Return (x, y) of the center of cell containing provided text 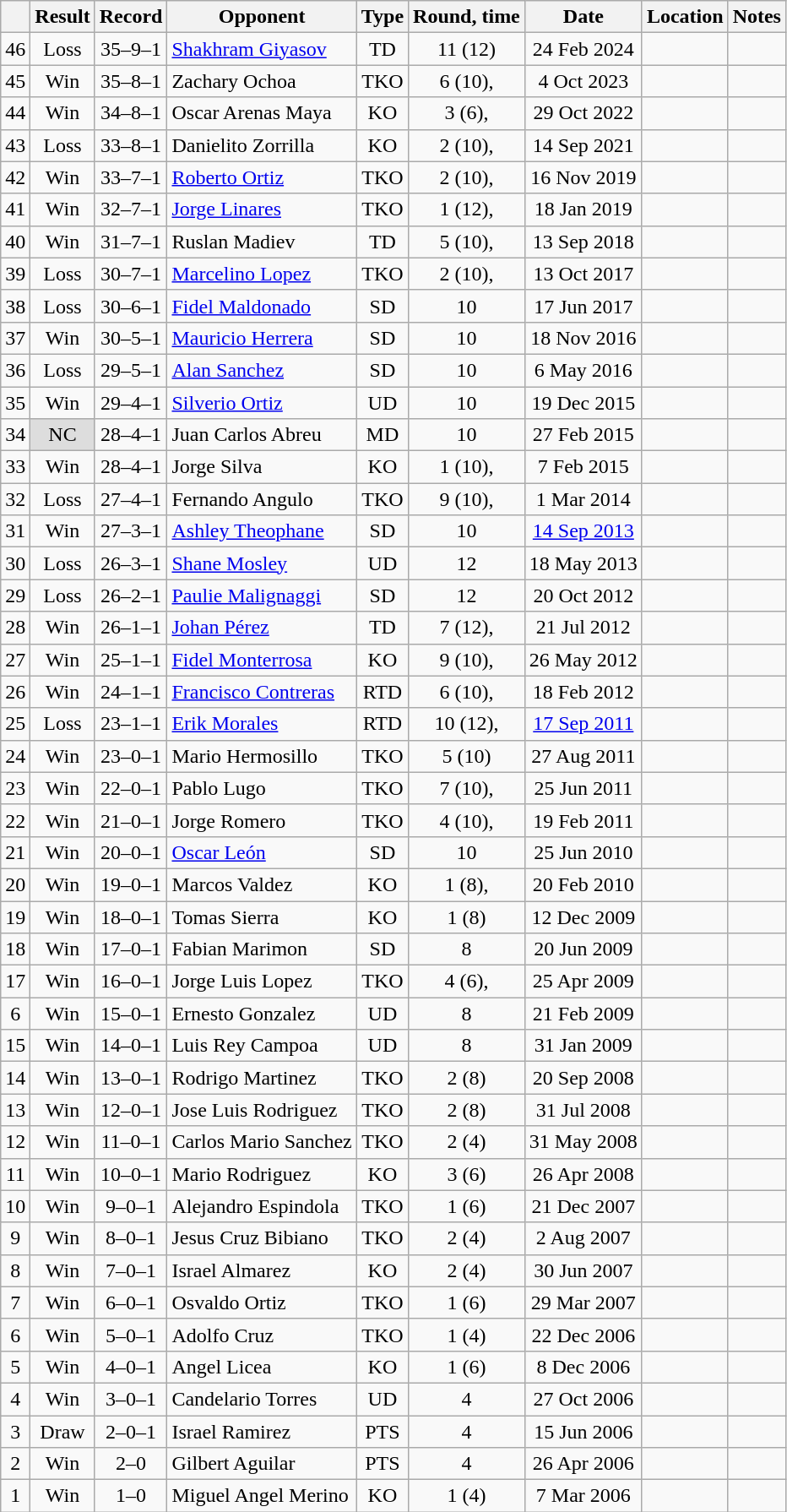
Jorge Romero (262, 820)
31 Jul 2008 (583, 1110)
1–0 (131, 1496)
Zachary Ochoa (262, 81)
11–0–1 (131, 1142)
26 Apr 2006 (583, 1464)
7 (12), (467, 628)
4 Oct 2023 (583, 81)
1 (12), (467, 209)
Jorge Luis Lopez (262, 982)
15 Jun 2006 (583, 1432)
43 (15, 145)
40 (15, 242)
12–0–1 (131, 1110)
Draw (62, 1432)
35 (15, 403)
19 Dec 2015 (583, 403)
37 (15, 338)
Alan Sanchez (262, 370)
30–5–1 (131, 338)
19 (15, 916)
Erik Morales (262, 724)
MD (382, 435)
19 Feb 2011 (583, 820)
21 Jul 2012 (583, 628)
30–6–1 (131, 306)
29–5–1 (131, 370)
4 (10), (467, 820)
41 (15, 209)
10–0–1 (131, 1174)
8–0–1 (131, 1238)
18 (15, 949)
27–4–1 (131, 499)
17 Jun 2017 (583, 306)
25–1–1 (131, 660)
Silverio Ortiz (262, 403)
13 Sep 2018 (583, 242)
Record (131, 17)
32–7–1 (131, 209)
Johan Pérez (262, 628)
7 (15, 1303)
1 Mar 2014 (583, 499)
10 (12), (467, 724)
Candelario Torres (262, 1399)
Ashley Theophane (262, 531)
Type (382, 17)
45 (15, 81)
33 (15, 467)
26 May 2012 (583, 660)
25 (15, 724)
16–0–1 (131, 982)
Adolfo Cruz (262, 1335)
12 Dec 2009 (583, 916)
Shane Mosley (262, 563)
Jorge Silva (262, 467)
26–2–1 (131, 596)
Angel Licea (262, 1367)
35–8–1 (131, 81)
Rodrigo Martinez (262, 1078)
13 Oct 2017 (583, 274)
Marcos Valdez (262, 884)
13–0–1 (131, 1078)
18 Jan 2019 (583, 209)
29 Mar 2007 (583, 1303)
31 May 2008 (583, 1142)
30 (15, 563)
3 (6), (467, 113)
Jesus Cruz Bibiano (262, 1238)
Gilbert Aguilar (262, 1464)
Ruslan Madiev (262, 242)
26 Apr 2008 (583, 1174)
3 (15, 1432)
7 Mar 2006 (583, 1496)
11 (15, 1174)
24–1–1 (131, 692)
Mario Rodriguez (262, 1174)
21 Feb 2009 (583, 1014)
5 (10), (467, 242)
22 Dec 2006 (583, 1335)
Mario Hermosillo (262, 756)
5 (10) (467, 756)
2 (15, 1464)
30–7–1 (131, 274)
Fidel Monterrosa (262, 660)
14 Sep 2013 (583, 531)
Jose Luis Rodriguez (262, 1110)
Round, time (467, 17)
38 (15, 306)
14 (15, 1078)
7–0–1 (131, 1270)
19–0–1 (131, 884)
21–0–1 (131, 820)
Fabian Marimon (262, 949)
6–0–1 (131, 1303)
26 (15, 692)
27 Oct 2006 (583, 1399)
Opponent (262, 17)
17 Sep 2011 (583, 724)
16 Nov 2019 (583, 177)
Oscar León (262, 852)
20 Oct 2012 (583, 596)
1 (8), (467, 884)
27 Aug 2011 (583, 756)
32 (15, 499)
44 (15, 113)
25 Jun 2011 (583, 788)
39 (15, 274)
22–0–1 (131, 788)
20 (15, 884)
Roberto Ortiz (262, 177)
30 Jun 2007 (583, 1270)
18 May 2013 (583, 563)
1 (10), (467, 467)
20 Sep 2008 (583, 1078)
1 (15, 1496)
9 (15, 1238)
29 Oct 2022 (583, 113)
2–0–1 (131, 1432)
5 (15, 1367)
Notes (757, 17)
Francisco Contreras (262, 692)
11 (12) (467, 49)
Shakhram Giyasov (262, 49)
26–1–1 (131, 628)
Tomas Sierra (262, 916)
25 Apr 2009 (583, 982)
Ernesto Gonzalez (262, 1014)
34–8–1 (131, 113)
4 (6), (467, 982)
27 (15, 660)
27–3–1 (131, 531)
4–0–1 (131, 1367)
Juan Carlos Abreu (262, 435)
23 (15, 788)
Fidel Maldonado (262, 306)
21 (15, 852)
7 (10), (467, 788)
24 Feb 2024 (583, 49)
5–0–1 (131, 1335)
6 May 2016 (583, 370)
1 (8) (467, 916)
15–0–1 (131, 1014)
18 Feb 2012 (583, 692)
21 Dec 2007 (583, 1206)
Oscar Arenas Maya (262, 113)
Alejandro Espindola (262, 1206)
31 (15, 531)
22 (15, 820)
13 (15, 1110)
3 (6) (467, 1174)
20 Feb 2010 (583, 884)
Pablo Lugo (262, 788)
7 Feb 2015 (583, 467)
15 (15, 1046)
Result (62, 17)
Israel Almarez (262, 1270)
Mauricio Herrera (262, 338)
3–0–1 (131, 1399)
27 Feb 2015 (583, 435)
Marcelino Lopez (262, 274)
34 (15, 435)
29–4–1 (131, 403)
31–7–1 (131, 242)
24 (15, 756)
17 (15, 982)
Miguel Angel Merino (262, 1496)
Osvaldo Ortiz (262, 1303)
25 Jun 2010 (583, 852)
20–0–1 (131, 852)
Jorge Linares (262, 209)
Luis Rey Campoa (262, 1046)
Carlos Mario Sanchez (262, 1142)
Date (583, 17)
28 (15, 628)
23–0–1 (131, 756)
Paulie Malignaggi (262, 596)
Israel Ramirez (262, 1432)
14–0–1 (131, 1046)
35–9–1 (131, 49)
2 Aug 2007 (583, 1238)
9–0–1 (131, 1206)
18 Nov 2016 (583, 338)
26–3–1 (131, 563)
17–0–1 (131, 949)
33–8–1 (131, 145)
20 Jun 2009 (583, 949)
Location (685, 17)
42 (15, 177)
2–0 (131, 1464)
18–0–1 (131, 916)
31 Jan 2009 (583, 1046)
29 (15, 596)
33–7–1 (131, 177)
8 Dec 2006 (583, 1367)
NC (62, 435)
36 (15, 370)
14 Sep 2021 (583, 145)
23–1–1 (131, 724)
46 (15, 49)
Danielito Zorrilla (262, 145)
Fernando Angulo (262, 499)
